Output the (X, Y) coordinate of the center of the cell containing the given text.  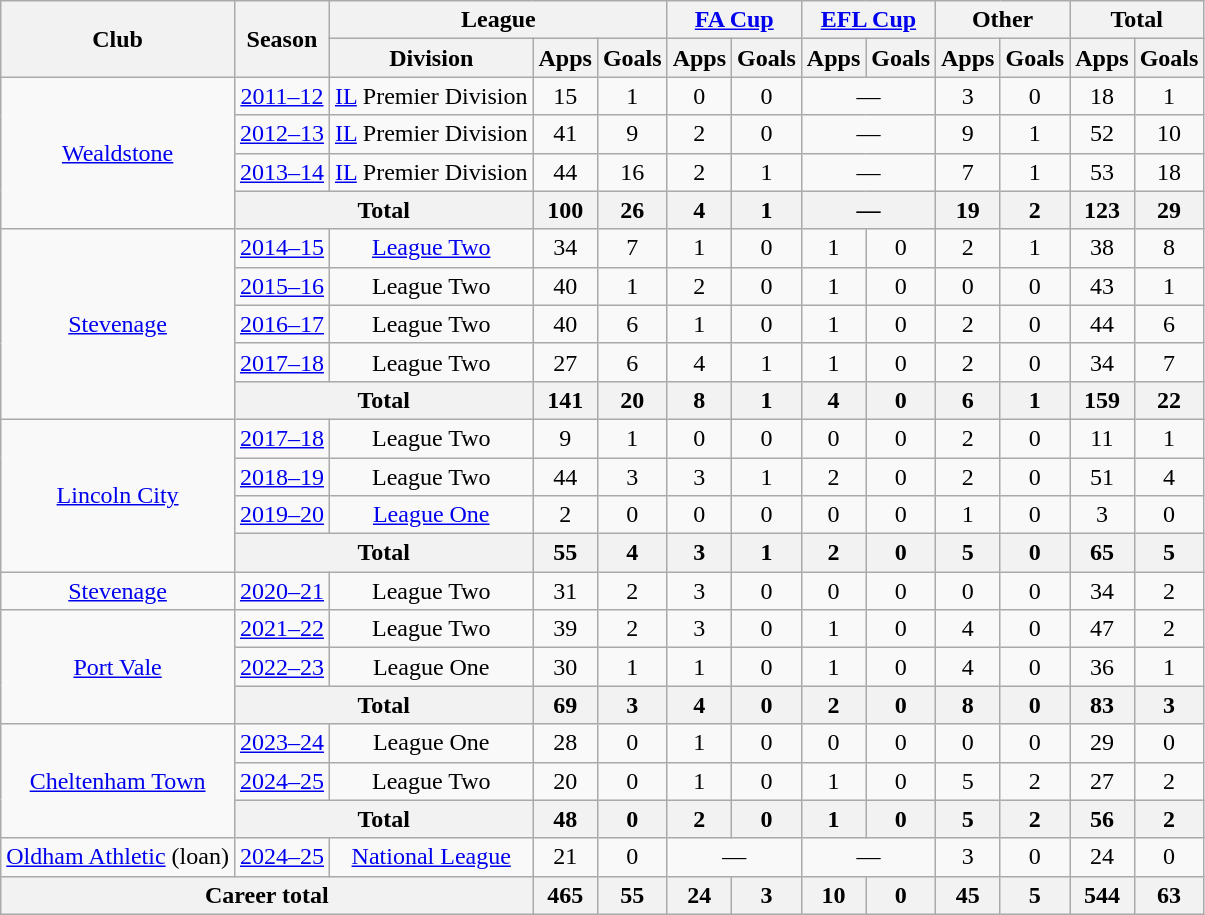
47 (1102, 629)
31 (565, 591)
2018–19 (282, 477)
41 (565, 134)
League (498, 20)
141 (565, 400)
Oldham Athletic (loan) (118, 857)
21 (565, 857)
16 (632, 172)
63 (1169, 895)
2015–16 (282, 286)
51 (1102, 477)
Club (118, 39)
39 (565, 629)
2020–21 (282, 591)
EFL Cup (868, 20)
38 (1102, 248)
69 (565, 705)
2022–23 (282, 667)
Port Vale (118, 667)
Lincoln City (118, 495)
2011–12 (282, 96)
Division (430, 58)
159 (1102, 400)
15 (565, 96)
Career total (267, 895)
544 (1102, 895)
Other (1003, 20)
Season (282, 39)
11 (1102, 438)
19 (968, 210)
28 (565, 743)
65 (1102, 553)
30 (565, 667)
2023–24 (282, 743)
36 (1102, 667)
Wealdstone (118, 153)
56 (1102, 819)
26 (632, 210)
2019–20 (282, 515)
53 (1102, 172)
52 (1102, 134)
45 (968, 895)
National League (430, 857)
465 (565, 895)
2012–13 (282, 134)
48 (565, 819)
100 (565, 210)
123 (1102, 210)
Cheltenham Town (118, 781)
22 (1169, 400)
2021–22 (282, 629)
2013–14 (282, 172)
43 (1102, 286)
2014–15 (282, 248)
2016–17 (282, 324)
FA Cup (734, 20)
83 (1102, 705)
